Output the [X, Y] coordinate of the center of the cell containing the given text.  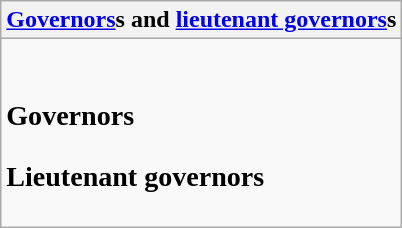
Governorss and lieutenant governorss [202, 20]
GovernorsLieutenant governors [202, 133]
